From the cell containing the given text, extract its center point as (X, Y) coordinate. 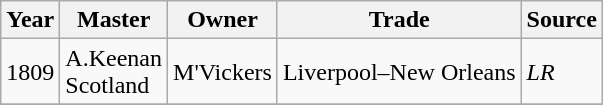
1809 (30, 72)
LR (562, 72)
A.KeenanScotland (114, 72)
Liverpool–New Orleans (399, 72)
Owner (223, 20)
M'Vickers (223, 72)
Trade (399, 20)
Master (114, 20)
Source (562, 20)
Year (30, 20)
